Output the [X, Y] coordinate of the center of the cell containing the given text.  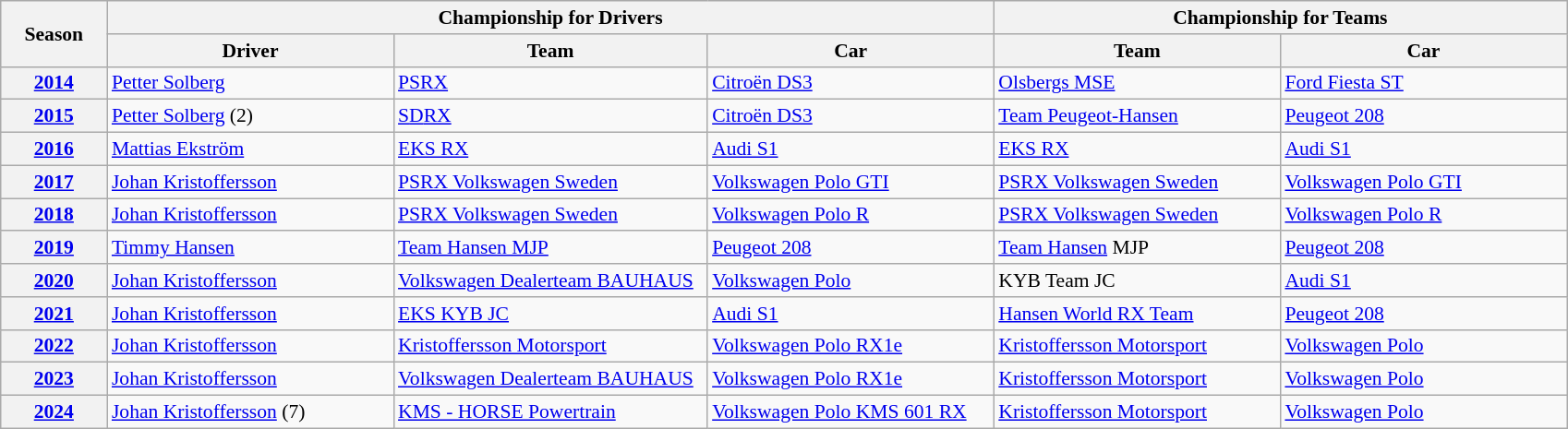
Driver [250, 51]
KYB Team JC [1137, 280]
2014 [54, 83]
2020 [54, 280]
Petter Solberg [250, 83]
2016 [54, 149]
2017 [54, 182]
Championship for Drivers [550, 18]
Championship for Teams [1280, 18]
2019 [54, 248]
Ford Fiesta ST [1423, 83]
EKS KYB JC [550, 314]
KMS - HORSE Powertrain [550, 412]
Volkswagen Polo KMS 601 RX [850, 412]
Olsbergs MSE [1137, 83]
Mattias Ekström [250, 149]
Team Peugeot-Hansen [1137, 116]
2015 [54, 116]
2018 [54, 215]
Season [54, 33]
SDRX [550, 116]
Johan Kristoffersson (7) [250, 412]
2023 [54, 379]
Petter Solberg (2) [250, 116]
Timmy Hansen [250, 248]
2024 [54, 412]
2021 [54, 314]
Hansen World RX Team [1137, 314]
2022 [54, 346]
PSRX [550, 83]
